Pinpoint the cell where the given text exists, returning its (X, Y) midpoint coordinate. 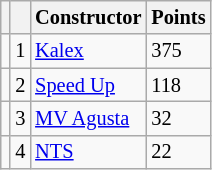
22 (178, 152)
32 (178, 118)
118 (178, 85)
4 (20, 152)
Points (178, 17)
Speed Up (88, 85)
2 (20, 85)
3 (20, 118)
MV Agusta (88, 118)
Constructor (88, 17)
375 (178, 51)
Kalex (88, 51)
NTS (88, 152)
1 (20, 51)
